Provide the (X, Y) coordinate of the cell's center where the given text is located.  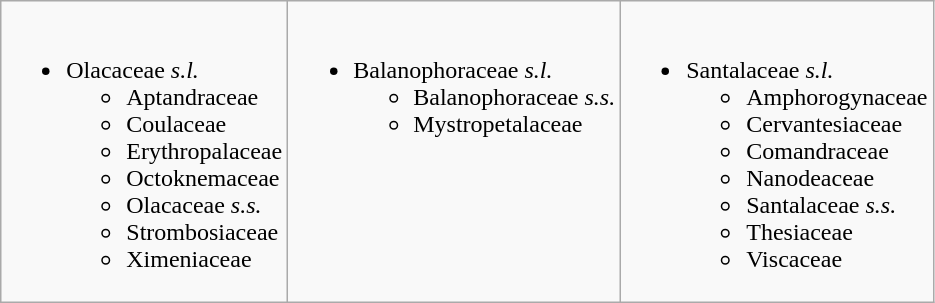
Olacaceae s.l.AptandraceaeCoulaceaeErythropalaceaeOctoknemaceaeOlacaceae s.s.StrombosiaceaeXimeniaceae (144, 152)
Santalaceae s.l.AmphorogynaceaeCervantesiaceaeComandraceaeNanodeaceaeSantalaceae s.s.ThesiaceaeViscaceae (777, 152)
Balanophoraceae s.l.Balanophoraceae s.s.Mystropetalaceae (454, 152)
